Identify which cell holds the provided text, then report its [x, y] central coordinate. 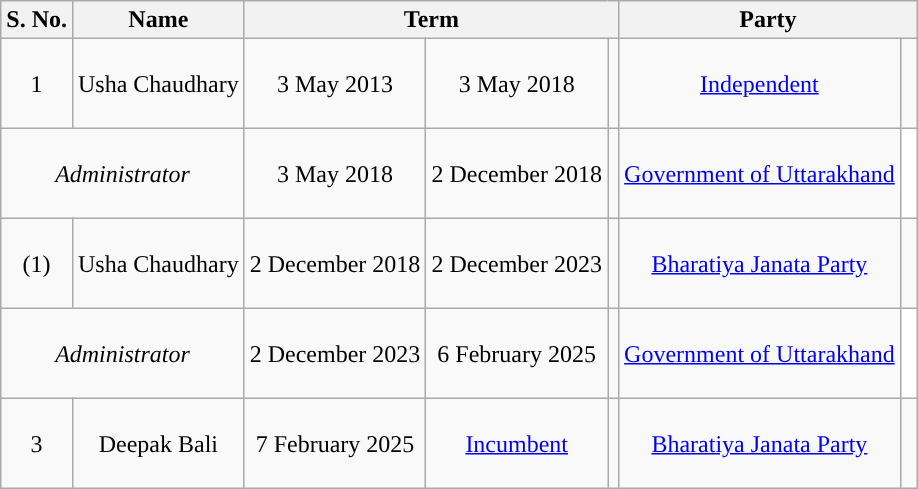
(1) [37, 264]
7 February 2025 [335, 444]
1 [37, 84]
6 February 2025 [517, 354]
Independent [760, 84]
3 [37, 444]
Term [431, 20]
Name [158, 20]
Party [768, 20]
Deepak Bali [158, 444]
Incumbent [517, 444]
S. No. [37, 20]
3 May 2013 [335, 84]
